Scan for the cell matching the given text and deliver its [X, Y] coordinate at center. 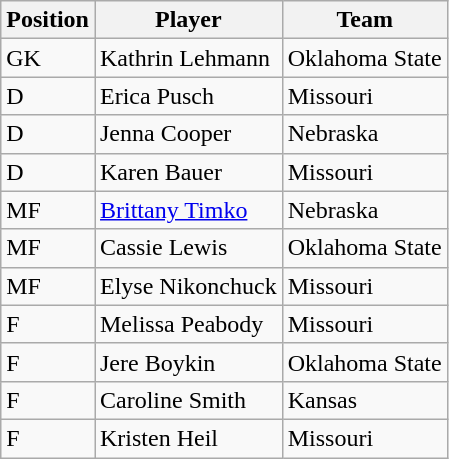
Cassie Lewis [188, 248]
Brittany Timko [188, 210]
Elyse Nikonchuck [188, 286]
Melissa Peabody [188, 324]
Player [188, 20]
Kansas [364, 400]
Erica Pusch [188, 96]
Team [364, 20]
Caroline Smith [188, 400]
Karen Bauer [188, 172]
Jere Boykin [188, 362]
Kristen Heil [188, 438]
Kathrin Lehmann [188, 58]
GK [48, 58]
Position [48, 20]
Jenna Cooper [188, 134]
